Extract the [x, y] coordinate from the center of the cell holding the provided text.  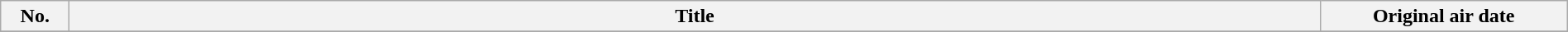
Title [695, 16]
Original air date [1444, 16]
No. [35, 16]
